Detect which cell encompasses the target text, then output its (X, Y) center coordinate. 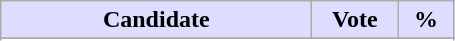
Candidate (156, 20)
Vote (355, 20)
% (426, 20)
